From the cell containing the given text, extract its center point as (X, Y) coordinate. 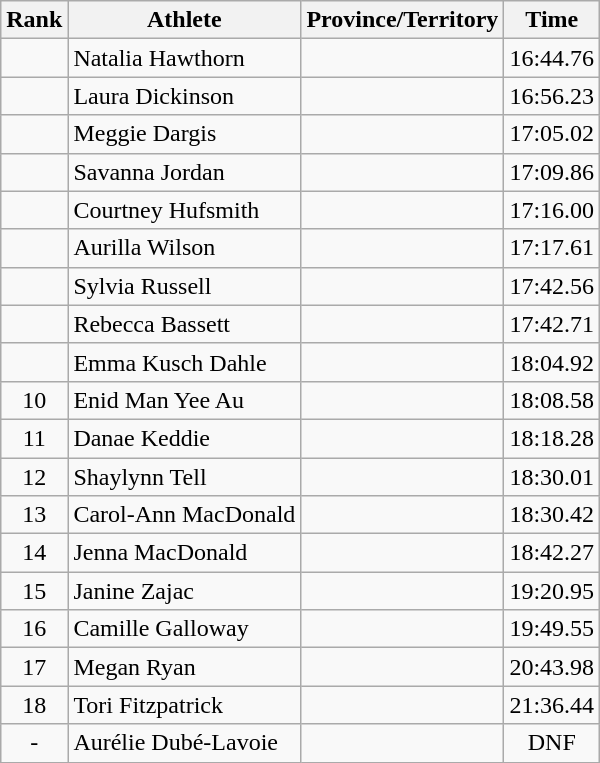
17:09.86 (552, 172)
Laura Dickinson (184, 96)
12 (34, 477)
11 (34, 438)
17:42.71 (552, 324)
Natalia Hawthorn (184, 58)
18:08.58 (552, 400)
15 (34, 591)
Aurélie Dubé-Lavoie (184, 743)
18:18.28 (552, 438)
16:44.76 (552, 58)
16 (34, 629)
Athlete (184, 20)
17:05.02 (552, 134)
- (34, 743)
18:30.42 (552, 515)
17:16.00 (552, 210)
19:49.55 (552, 629)
13 (34, 515)
Sylvia Russell (184, 286)
Rebecca Bassett (184, 324)
21:36.44 (552, 705)
Time (552, 20)
Tori Fitzpatrick (184, 705)
16:56.23 (552, 96)
18 (34, 705)
Aurilla Wilson (184, 248)
Courtney Hufsmith (184, 210)
Emma Kusch Dahle (184, 362)
20:43.98 (552, 667)
Danae Keddie (184, 438)
Meggie Dargis (184, 134)
Shaylynn Tell (184, 477)
Jenna MacDonald (184, 553)
Enid Man Yee Au (184, 400)
17:42.56 (552, 286)
17 (34, 667)
10 (34, 400)
DNF (552, 743)
14 (34, 553)
19:20.95 (552, 591)
Camille Galloway (184, 629)
18:42.27 (552, 553)
18:04.92 (552, 362)
18:30.01 (552, 477)
17:17.61 (552, 248)
Province/Territory (402, 20)
Rank (34, 20)
Megan Ryan (184, 667)
Janine Zajac (184, 591)
Savanna Jordan (184, 172)
Carol-Ann MacDonald (184, 515)
